Return the [x, y] coordinate for the center point of the cell that contains the specified text.  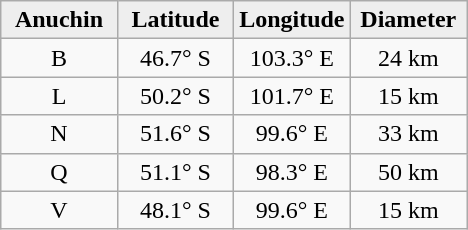
Diameter [408, 20]
V [59, 210]
Q [59, 172]
50.2° S [175, 96]
B [59, 58]
Anuchin [59, 20]
103.3° E [292, 58]
51.1° S [175, 172]
L [59, 96]
Latitude [175, 20]
46.7° S [175, 58]
Longitude [292, 20]
51.6° S [175, 134]
98.3° E [292, 172]
101.7° E [292, 96]
N [59, 134]
33 km [408, 134]
50 km [408, 172]
48.1° S [175, 210]
24 km [408, 58]
